Pinpoint the cell where the given text exists, returning its (x, y) midpoint coordinate. 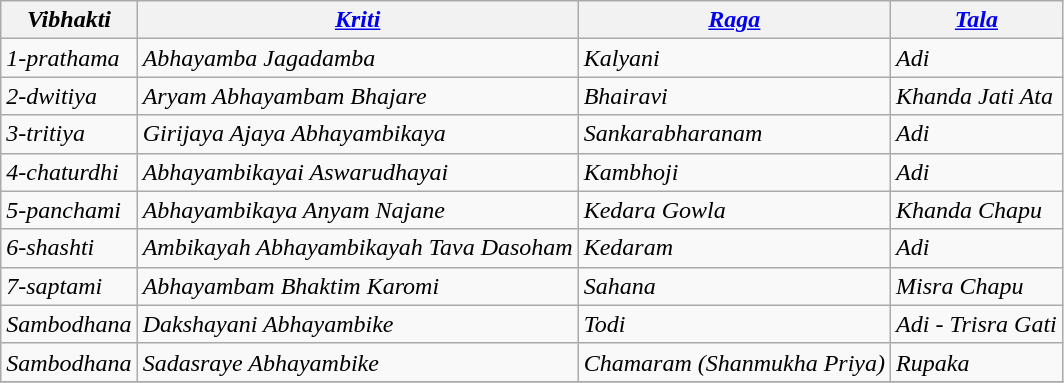
Kedaram (734, 248)
Tala (977, 20)
Aryam Abhayambam Bhajare (358, 96)
Abhayambikaya Anyam Najane (358, 210)
Kedara Gowla (734, 210)
Raga (734, 20)
Kambhoji (734, 172)
2-dwitiya (69, 96)
Abhayambikayai Aswarudhayai (358, 172)
Sankarabharanam (734, 134)
Vibhakti (69, 20)
1-prathama (69, 58)
5-panchami (69, 210)
Rupaka (977, 362)
6-shashti (69, 248)
Girijaya Ajaya Abhayambikaya (358, 134)
Kalyani (734, 58)
3-tritiya (69, 134)
Abhayambam Bhaktim Karomi (358, 286)
Sahana (734, 286)
4-chaturdhi (69, 172)
Dakshayani Abhayambike (358, 324)
Chamaram (Shanmukha Priya) (734, 362)
Khanda Chapu (977, 210)
Misra Chapu (977, 286)
Todi (734, 324)
Ambikayah Abhayambikayah Tava Dasoham (358, 248)
7-saptami (69, 286)
Abhayamba Jagadamba (358, 58)
Khanda Jati Ata (977, 96)
Adi - Trisra Gati (977, 324)
Bhairavi (734, 96)
Kriti (358, 20)
Sadasraye Abhayambike (358, 362)
